Pinpoint the cell where the given text exists, returning its (x, y) midpoint coordinate. 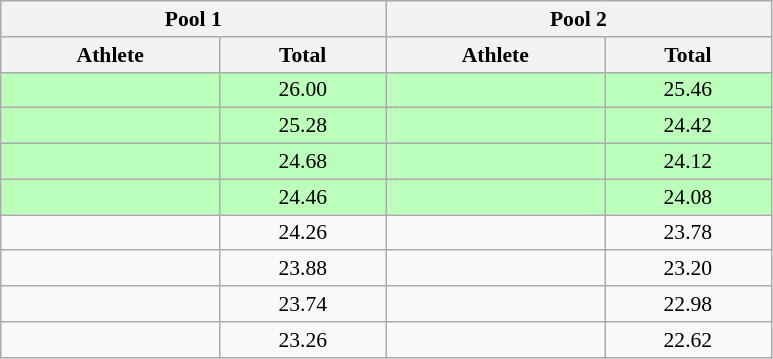
23.74 (303, 304)
24.68 (303, 162)
24.42 (688, 126)
24.08 (688, 197)
25.28 (303, 126)
22.62 (688, 340)
24.46 (303, 197)
23.78 (688, 233)
23.26 (303, 340)
23.88 (303, 269)
Pool 2 (578, 19)
26.00 (303, 90)
25.46 (688, 90)
22.98 (688, 304)
24.26 (303, 233)
23.20 (688, 269)
Pool 1 (194, 19)
24.12 (688, 162)
